Search for the cell housing the specified text and yield its [X, Y] center coordinate. 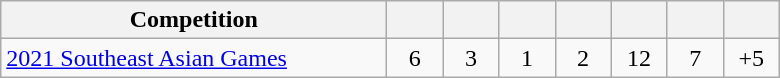
12 [639, 58]
Competition [194, 20]
+5 [751, 58]
3 [471, 58]
7 [695, 58]
1 [527, 58]
6 [415, 58]
2021 Southeast Asian Games [194, 58]
2 [583, 58]
